Scan for the cell matching the given text and deliver its (X, Y) coordinate at center. 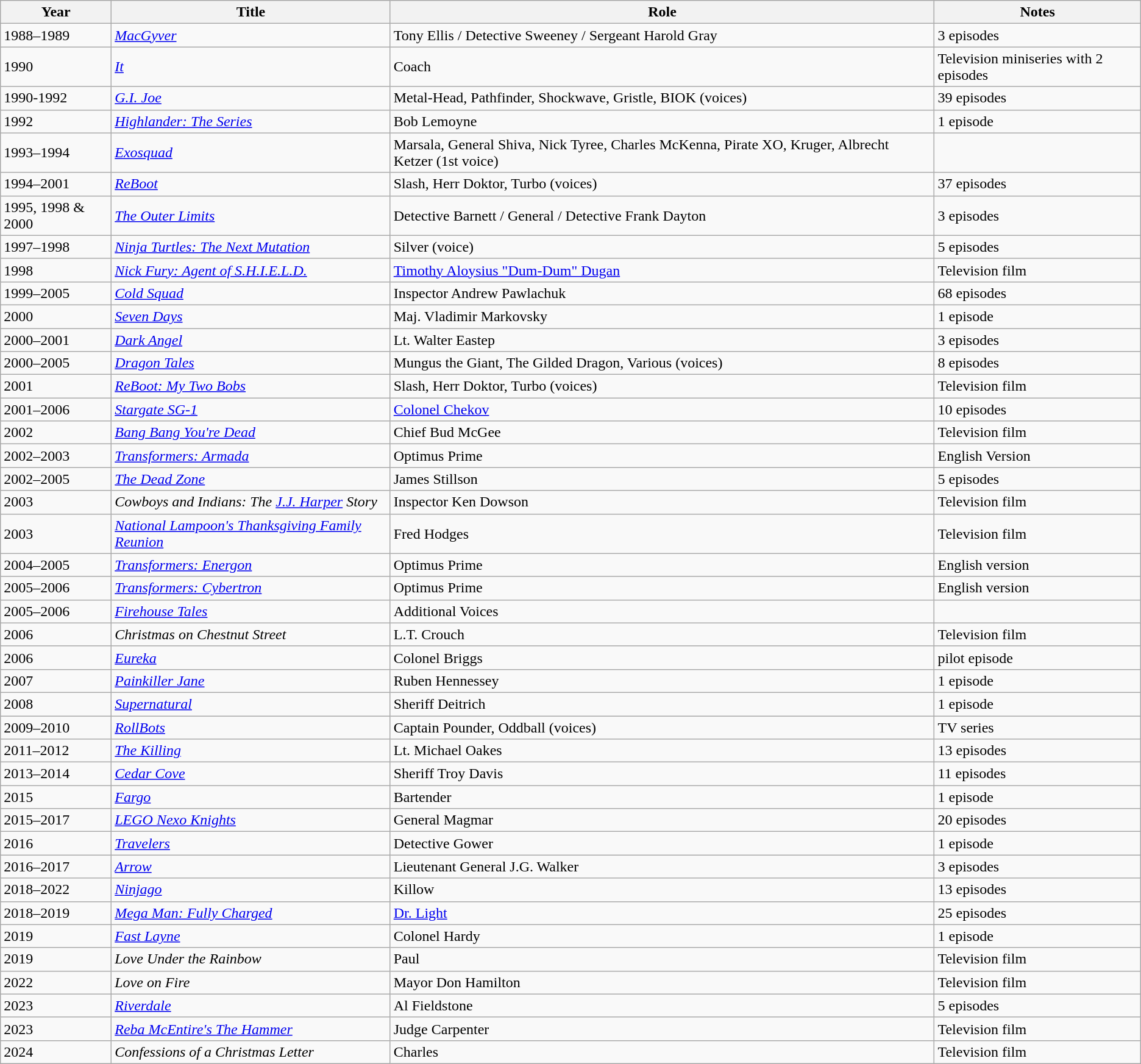
1988–1989 (56, 35)
It (251, 67)
The Outer Limits (251, 216)
2016 (56, 843)
68 episodes (1037, 293)
Mega Man: Fully Charged (251, 913)
Tony Ellis / Detective Sweeney / Sergeant Harold Gray (662, 35)
Year (56, 12)
Bartender (662, 797)
General Magmar (662, 820)
The Killing (251, 751)
8 episodes (1037, 363)
Bob Lemoyne (662, 121)
Role (662, 12)
2000–2005 (56, 363)
Seven Days (251, 316)
Marsala, General Shiva, Nick Tyree, Charles McKenna, Pirate XO, Kruger, Albrecht Ketzer (1st voice) (662, 152)
2018–2022 (56, 890)
2000 (56, 316)
Mayor Don Hamilton (662, 982)
2002 (56, 433)
Inspector Andrew Pawlachuk (662, 293)
LEGO Nexo Knights (251, 820)
2001 (56, 386)
Arrow (251, 867)
Timothy Aloysius "Dum-Dum" Dugan (662, 270)
Eureka (251, 658)
2008 (56, 704)
2015–2017 (56, 820)
Dragon Tales (251, 363)
1993–1994 (56, 152)
1992 (56, 121)
Colonel Chekov (662, 410)
pilot episode (1037, 658)
RollBots (251, 727)
Supernatural (251, 704)
1990 (56, 67)
Notes (1037, 12)
Judge Carpenter (662, 1029)
39 episodes (1037, 98)
2015 (56, 797)
Additional Voices (662, 611)
Sheriff Deitrich (662, 704)
Title (251, 12)
ReBoot: My Two Bobs (251, 386)
Transformers: Cybertron (251, 588)
Painkiller Jane (251, 681)
Lt. Walter Eastep (662, 339)
2011–2012 (56, 751)
Maj. Vladimir Markovsky (662, 316)
1995, 1998 & 2000 (56, 216)
Detective Gower (662, 843)
37 episodes (1037, 184)
1990-1992 (56, 98)
Detective Barnett / General / Detective Frank Dayton (662, 216)
20 episodes (1037, 820)
Cold Squad (251, 293)
10 episodes (1037, 410)
Cedar Cove (251, 774)
Confessions of a Christmas Letter (251, 1052)
Lieutenant General J.G. Walker (662, 867)
Christmas on Chestnut Street (251, 634)
Metal-Head, Pathfinder, Shockwave, Gristle, BIOK (voices) (662, 98)
National Lampoon's Thanksgiving Family Reunion (251, 534)
Colonel Hardy (662, 936)
TV series (1037, 727)
2007 (56, 681)
Chief Bud McGee (662, 433)
2013–2014 (56, 774)
ReBoot (251, 184)
Reba McEntire's The Hammer (251, 1029)
The Dead Zone (251, 479)
Paul (662, 959)
Riverdale (251, 1005)
Dr. Light (662, 913)
1997–1998 (56, 247)
Ruben Hennessey (662, 681)
2002–2003 (56, 456)
James Stillson (662, 479)
Television miniseries with 2 episodes (1037, 67)
Ninjago (251, 890)
2002–2005 (56, 479)
Dark Angel (251, 339)
2022 (56, 982)
English Version (1037, 456)
Silver (voice) (662, 247)
Sheriff Troy Davis (662, 774)
Firehouse Tales (251, 611)
Nick Fury: Agent of S.H.I.E.L.D. (251, 270)
Colonel Briggs (662, 658)
Fred Hodges (662, 534)
2004–2005 (56, 565)
Transformers: Armada (251, 456)
1999–2005 (56, 293)
Exosquad (251, 152)
Captain Pounder, Oddball (voices) (662, 727)
Highlander: The Series (251, 121)
Killow (662, 890)
2016–2017 (56, 867)
Ninja Turtles: The Next Mutation (251, 247)
Transformers: Energon (251, 565)
2001–2006 (56, 410)
2009–2010 (56, 727)
G.I. Joe (251, 98)
Love on Fire (251, 982)
Travelers (251, 843)
Fast Layne (251, 936)
Charles (662, 1052)
25 episodes (1037, 913)
2024 (56, 1052)
MacGyver (251, 35)
Bang Bang You're Dead (251, 433)
1998 (56, 270)
Al Fieldstone (662, 1005)
11 episodes (1037, 774)
L.T. Crouch (662, 634)
Mungus the Giant, The Gilded Dragon, Various (voices) (662, 363)
Stargate SG-1 (251, 410)
Coach (662, 67)
2018–2019 (56, 913)
Lt. Michael Oakes (662, 751)
Cowboys and Indians: The J.J. Harper Story (251, 502)
Love Under the Rainbow (251, 959)
2000–2001 (56, 339)
Inspector Ken Dowson (662, 502)
Fargo (251, 797)
1994–2001 (56, 184)
